Return the [x, y] coordinate for the center point of the cell that contains the specified text.  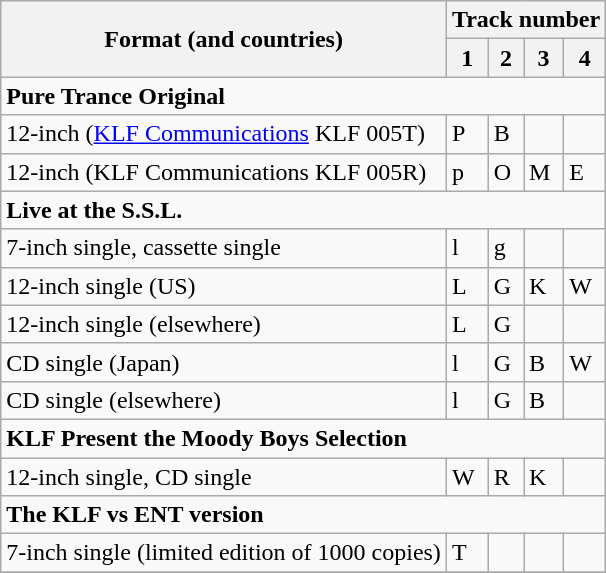
KLF Present the Moody Boys Selection [304, 438]
Pure Trance Original [304, 96]
R [506, 477]
g [506, 248]
CD single (elsewhere) [224, 400]
2 [506, 58]
Live at the S.S.L. [304, 210]
Format (and countries) [224, 39]
E [585, 172]
7-inch single (limited edition of 1000 copies) [224, 553]
12-inch (KLF Communications KLF 005R) [224, 172]
7-inch single, cassette single [224, 248]
T [467, 553]
4 [585, 58]
12-inch single (elsewhere) [224, 324]
M [544, 172]
12-inch (KLF Communications KLF 005T) [224, 134]
p [467, 172]
Track number [526, 20]
12-inch single, CD single [224, 477]
The KLF vs ENT version [304, 515]
1 [467, 58]
P [467, 134]
12-inch single (US) [224, 286]
CD single (Japan) [224, 362]
3 [544, 58]
O [506, 172]
